Scan for the cell matching the given text and deliver its [x, y] coordinate at center. 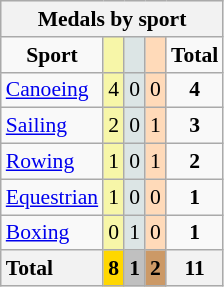
3 [194, 126]
Sport [52, 55]
8 [114, 269]
Boxing [52, 233]
Medals by sport [112, 19]
Canoeing [52, 90]
Sailing [52, 126]
Equestrian [52, 197]
Rowing [52, 162]
11 [194, 269]
